Scan for the cell matching the given text and deliver its (X, Y) coordinate at center. 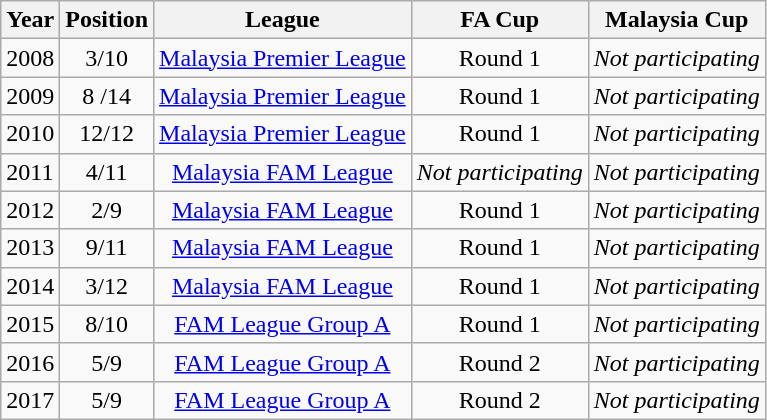
2017 (30, 400)
2/9 (107, 210)
4/11 (107, 172)
FA Cup (500, 20)
3/10 (107, 58)
Malaysia Cup (676, 20)
2013 (30, 248)
2009 (30, 96)
2011 (30, 172)
2014 (30, 286)
8/10 (107, 324)
3/12 (107, 286)
2015 (30, 324)
8 /14 (107, 96)
Year (30, 20)
2012 (30, 210)
12/12 (107, 134)
9/11 (107, 248)
League (283, 20)
2010 (30, 134)
2016 (30, 362)
Position (107, 20)
2008 (30, 58)
